From the cell containing the given text, extract its center point as [x, y] coordinate. 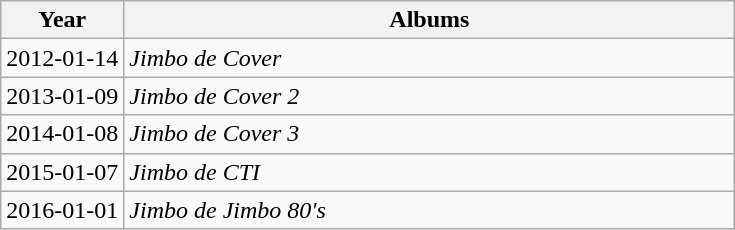
2016-01-01 [62, 210]
Jimbo de Cover [430, 58]
Jimbo de Jimbo 80's [430, 210]
Jimbo de Cover 2 [430, 96]
Year [62, 20]
2015-01-07 [62, 172]
Jimbo de CTI [430, 172]
Jimbo de Cover 3 [430, 134]
2013-01-09 [62, 96]
Albums [430, 20]
2014-01-08 [62, 134]
2012-01-14 [62, 58]
